Capture the cell that displays the provided text and extract its [x, y] central coordinate. 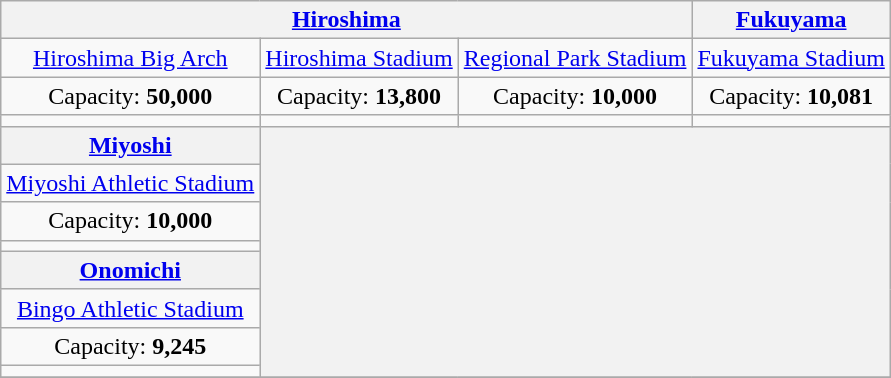
Regional Park Stadium [575, 58]
Capacity: 13,800 [359, 96]
Bingo Athletic Stadium [130, 308]
Onomichi [130, 270]
Capacity: 9,245 [130, 346]
Hiroshima Stadium [359, 58]
Miyoshi [130, 145]
Capacity: 10,081 [791, 96]
Capacity: 50,000 [130, 96]
Fukuyama [791, 20]
Hiroshima [346, 20]
Fukuyama Stadium [791, 58]
Hiroshima Big Arch [130, 58]
Miyoshi Athletic Stadium [130, 183]
